Pinpoint the cell where the given text exists, returning its [X, Y] midpoint coordinate. 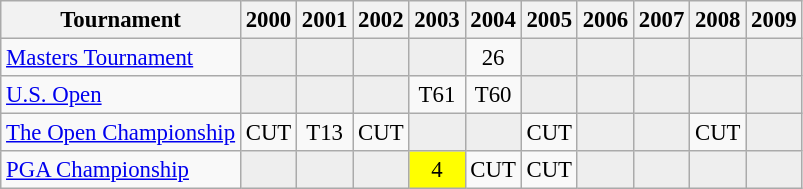
PGA Championship [121, 170]
2006 [605, 20]
T60 [493, 95]
T61 [437, 95]
2001 [325, 20]
2004 [493, 20]
2007 [661, 20]
26 [493, 58]
2008 [718, 20]
2009 [774, 20]
Tournament [121, 20]
4 [437, 170]
2005 [549, 20]
U.S. Open [121, 95]
The Open Championship [121, 133]
2000 [268, 20]
2003 [437, 20]
Masters Tournament [121, 58]
T13 [325, 133]
2002 [381, 20]
